Output the [X, Y] coordinate of the center of the cell containing the given text.  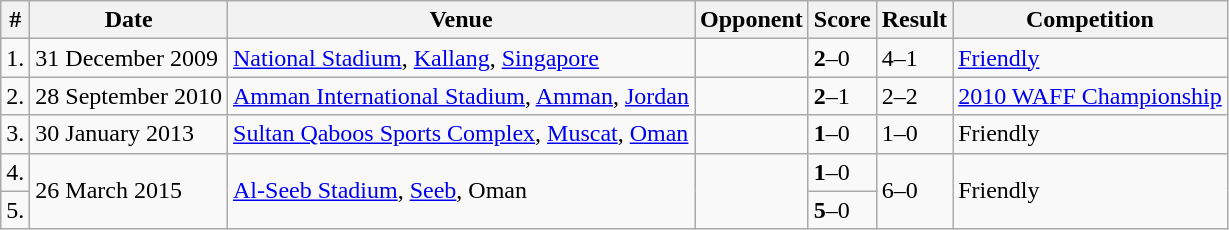
3. [16, 134]
Result [914, 20]
2–2 [914, 96]
Score [842, 20]
5–0 [842, 210]
2–1 [842, 96]
Venue [462, 20]
2–0 [842, 58]
Sultan Qaboos Sports Complex, Muscat, Oman [462, 134]
National Stadium, Kallang, Singapore [462, 58]
4–1 [914, 58]
# [16, 20]
31 December 2009 [129, 58]
5. [16, 210]
4. [16, 172]
Date [129, 20]
2. [16, 96]
Competition [1090, 20]
2010 WAFF Championship [1090, 96]
28 September 2010 [129, 96]
6–0 [914, 191]
Al-Seeb Stadium, Seeb, Oman [462, 191]
Amman International Stadium, Amman, Jordan [462, 96]
26 March 2015 [129, 191]
1. [16, 58]
30 January 2013 [129, 134]
Opponent [751, 20]
